Identify which cell holds the provided text, then report its (x, y) central coordinate. 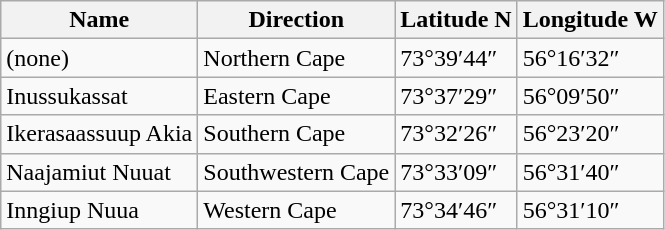
56°09′50″ (590, 96)
Longitude W (590, 20)
Naajamiut Nuuat (100, 172)
73°37′29″ (456, 96)
73°32′26″ (456, 134)
Name (100, 20)
73°33′09″ (456, 172)
(none) (100, 58)
Southwestern Cape (296, 172)
Direction (296, 20)
Ikerasaassuup Akia (100, 134)
Latitude N (456, 20)
Northern Cape (296, 58)
56°23′20″ (590, 134)
Western Cape (296, 210)
Inngiup Nuua (100, 210)
73°34′46″ (456, 210)
56°31′10″ (590, 210)
Inussukassat (100, 96)
Southern Cape (296, 134)
73°39′44″ (456, 58)
56°16′32″ (590, 58)
56°31′40″ (590, 172)
Eastern Cape (296, 96)
